Locate the cell with the specified text and output its [x, y] center coordinate. 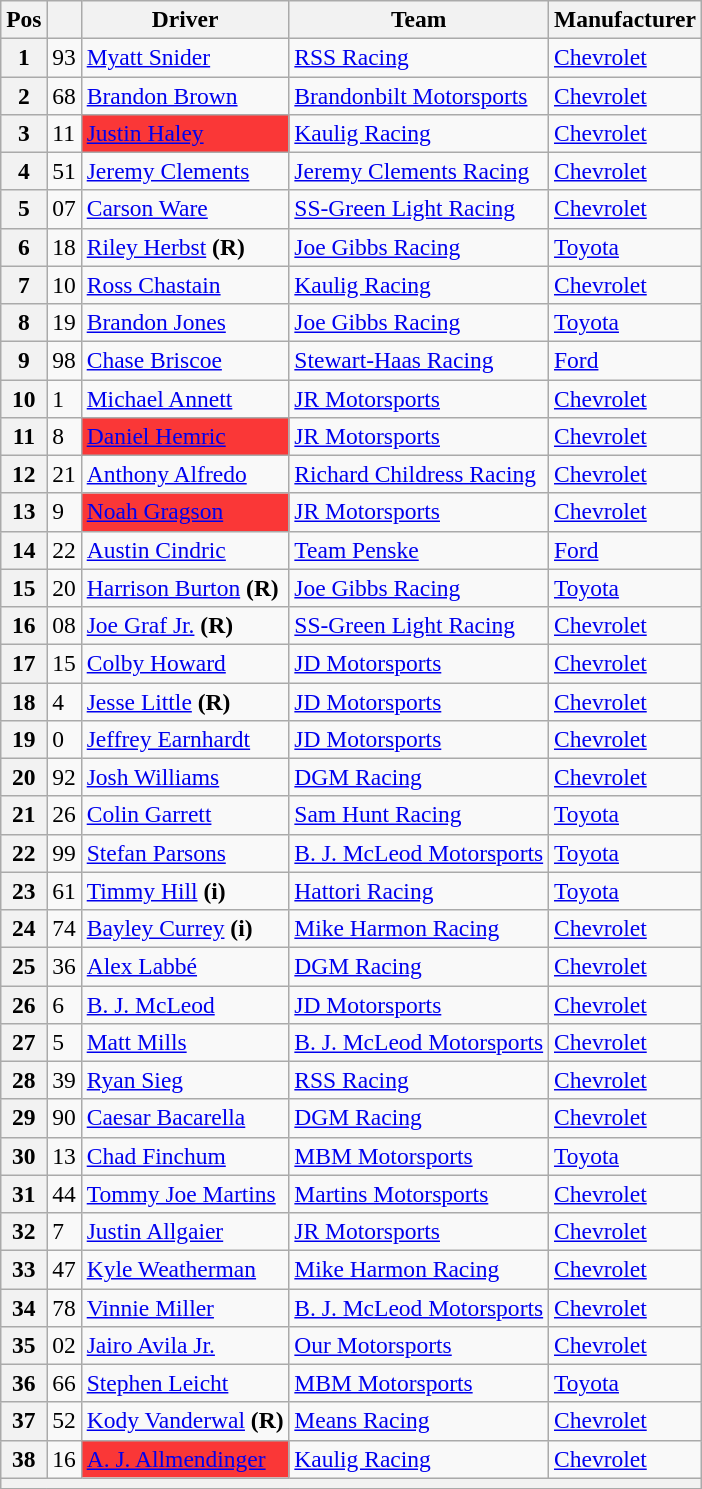
A. J. Allmendinger [185, 1459]
Jeffrey Earnhardt [185, 739]
Brandonbilt Motorsports [419, 95]
Jeremy Clements [185, 171]
02 [64, 1345]
Matt Mills [185, 1042]
Team [419, 19]
Caesar Bacarella [185, 1118]
Our Motorsports [419, 1345]
Stefan Parsons [185, 853]
31 [24, 1194]
90 [64, 1118]
Daniel Hemric [185, 436]
0 [64, 739]
Kody Vanderwal (R) [185, 1421]
Jairo Avila Jr. [185, 1345]
Hattori Racing [419, 891]
Noah Gragson [185, 512]
Justin Allgaier [185, 1231]
78 [64, 1307]
Austin Cindric [185, 550]
14 [24, 550]
24 [24, 928]
52 [64, 1421]
33 [24, 1269]
Harrison Burton (R) [185, 588]
Jesse Little (R) [185, 701]
98 [64, 360]
34 [24, 1307]
Chad Finchum [185, 1156]
Chase Briscoe [185, 360]
Sam Hunt Racing [419, 815]
38 [24, 1459]
12 [24, 474]
Timmy Hill (i) [185, 891]
Joe Graf Jr. (R) [185, 625]
07 [64, 209]
Stephen Leicht [185, 1383]
92 [64, 777]
Brandon Jones [185, 322]
25 [24, 966]
66 [64, 1383]
Colby Howard [185, 663]
Anthony Alfredo [185, 474]
Manufacturer [626, 19]
23 [24, 891]
Team Penske [419, 550]
39 [64, 1080]
Tommy Joe Martins [185, 1194]
47 [64, 1269]
32 [24, 1231]
Kyle Weatherman [185, 1269]
35 [24, 1345]
Ryan Sieg [185, 1080]
Myatt Snider [185, 57]
Means Racing [419, 1421]
Driver [185, 19]
B. J. McLeod [185, 1004]
Stewart-Haas Racing [419, 360]
Michael Annett [185, 398]
61 [64, 891]
27 [24, 1042]
Josh Williams [185, 777]
99 [64, 853]
2 [24, 95]
Riley Herbst (R) [185, 247]
Alex Labbé [185, 966]
Martins Motorsports [419, 1194]
Justin Haley [185, 133]
Brandon Brown [185, 95]
Bayley Currey (i) [185, 928]
37 [24, 1421]
28 [24, 1080]
Vinnie Miller [185, 1307]
08 [64, 625]
74 [64, 928]
30 [24, 1156]
Richard Childress Racing [419, 474]
93 [64, 57]
Colin Garrett [185, 815]
Carson Ware [185, 209]
51 [64, 171]
68 [64, 95]
Ross Chastain [185, 285]
29 [24, 1118]
Jeremy Clements Racing [419, 171]
44 [64, 1194]
Pos [24, 19]
17 [24, 663]
3 [24, 133]
